Find where the given text appears and provide that cell's center as (x, y) coordinate. 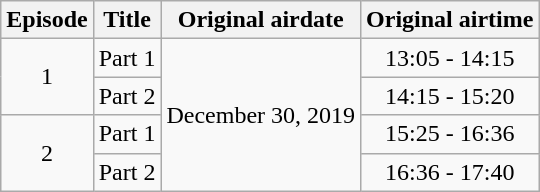
Original airdate (261, 20)
16:36 - 17:40 (450, 172)
13:05 - 14:15 (450, 58)
Title (127, 20)
Episode (47, 20)
Original airtime (450, 20)
14:15 - 15:20 (450, 96)
1 (47, 77)
December 30, 2019 (261, 115)
15:25 - 16:36 (450, 134)
2 (47, 153)
